Output the (X, Y) coordinate of the center of the cell containing the given text.  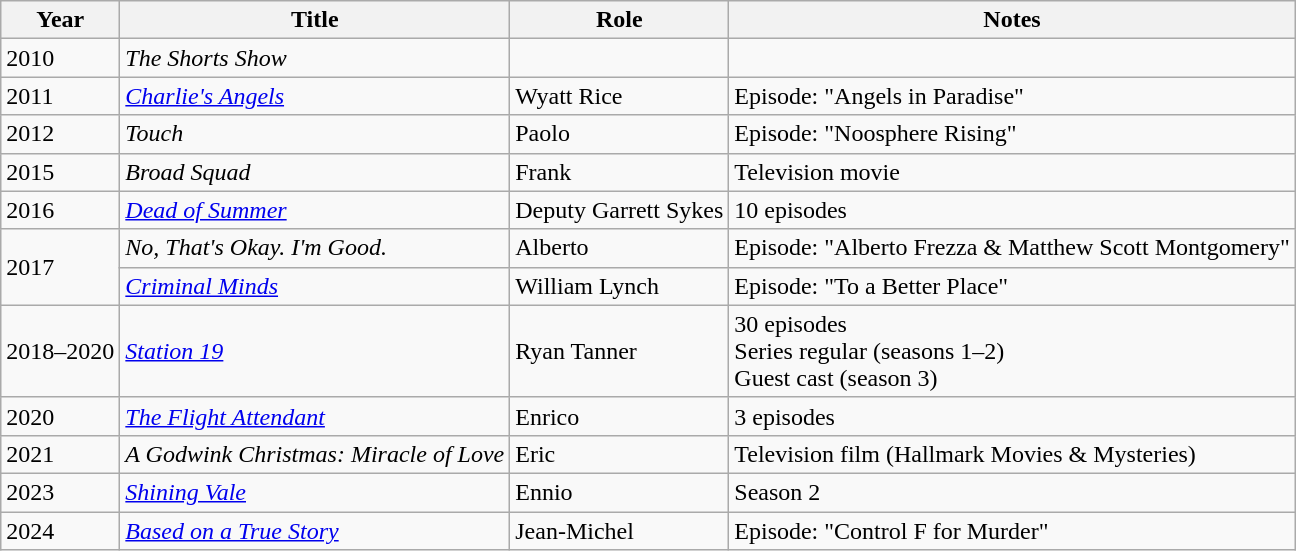
The Flight Attendant (315, 416)
Touch (315, 134)
2011 (60, 96)
2016 (60, 210)
Dead of Summer (315, 210)
Television film (Hallmark Movies & Mysteries) (1012, 454)
2020 (60, 416)
30 episodesSeries regular (seasons 1–2)Guest cast (season 3) (1012, 351)
2012 (60, 134)
2024 (60, 531)
Alberto (620, 248)
Year (60, 20)
2021 (60, 454)
Frank (620, 172)
Based on a True Story (315, 531)
Ryan Tanner (620, 351)
10 episodes (1012, 210)
No, That's Okay. I'm Good. (315, 248)
Paolo (620, 134)
Television movie (1012, 172)
Ennio (620, 492)
Enrico (620, 416)
Role (620, 20)
2023 (60, 492)
Eric (620, 454)
Notes (1012, 20)
Criminal Minds (315, 286)
Episode: "Control F for Murder" (1012, 531)
Deputy Garrett Sykes (620, 210)
The Shorts Show (315, 58)
Station 19 (315, 351)
2010 (60, 58)
2015 (60, 172)
2018–2020 (60, 351)
3 episodes (1012, 416)
Episode: "Noosphere Rising" (1012, 134)
Charlie's Angels (315, 96)
A Godwink Christmas: Miracle of Love (315, 454)
Season 2 (1012, 492)
William Lynch (620, 286)
Wyatt Rice (620, 96)
Broad Squad (315, 172)
2017 (60, 267)
Episode: "To a Better Place" (1012, 286)
Episode: "Angels in Paradise" (1012, 96)
Title (315, 20)
Shining Vale (315, 492)
Jean-Michel (620, 531)
Episode: "Alberto Frezza & Matthew Scott Montgomery" (1012, 248)
